Extract the [x, y] coordinate from the center of the cell holding the provided text.  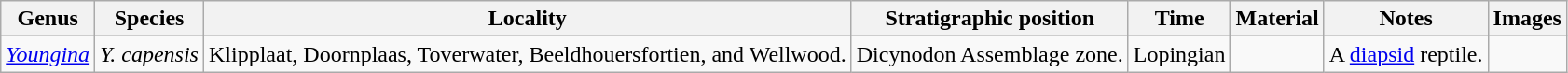
Stratigraphic position [990, 19]
Youngina [48, 54]
Material [1277, 19]
Y. capensis [149, 54]
Notes [1406, 19]
Dicynodon Assemblage zone. [990, 54]
Species [149, 19]
Lopingian [1179, 54]
Genus [48, 19]
Klipplaat, Doornplaas, Toverwater, Beeldhouersfortien, and Wellwood. [528, 54]
Images [1527, 19]
Locality [528, 19]
Time [1179, 19]
A diapsid reptile. [1406, 54]
